Locate the cell with the specified text and output its [X, Y] center coordinate. 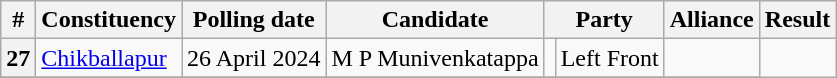
Left Front [610, 58]
Alliance [712, 20]
M P Munivenkatappa [435, 58]
Result [797, 20]
Chikballapur [109, 58]
Constituency [109, 20]
26 April 2024 [254, 58]
Candidate [435, 20]
# [18, 20]
Party [604, 20]
Polling date [254, 20]
27 [18, 58]
